Pinpoint the cell where the given text exists, returning its (X, Y) midpoint coordinate. 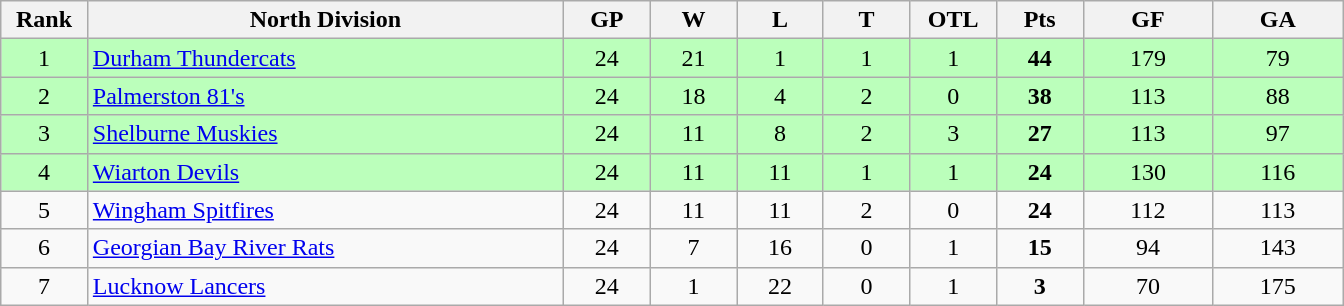
T (866, 20)
6 (44, 248)
179 (1148, 58)
116 (1278, 172)
Lucknow Lancers (325, 286)
143 (1278, 248)
79 (1278, 58)
88 (1278, 96)
Shelburne Muskies (325, 134)
North Division (325, 20)
18 (694, 96)
44 (1040, 58)
97 (1278, 134)
175 (1278, 286)
Georgian Bay River Rats (325, 248)
21 (694, 58)
GP (608, 20)
22 (780, 286)
Rank (44, 20)
27 (1040, 134)
112 (1148, 210)
8 (780, 134)
15 (1040, 248)
W (694, 20)
Wingham Spitfires (325, 210)
130 (1148, 172)
Durham Thundercats (325, 58)
70 (1148, 286)
Palmerston 81's (325, 96)
GA (1278, 20)
94 (1148, 248)
38 (1040, 96)
Pts (1040, 20)
OTL (954, 20)
GF (1148, 20)
5 (44, 210)
16 (780, 248)
Wiarton Devils (325, 172)
L (780, 20)
